Scan for the cell matching the given text and deliver its (x, y) coordinate at center. 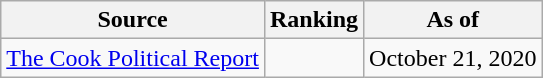
Source (133, 20)
The Cook Political Report (133, 58)
October 21, 2020 (453, 58)
As of (453, 20)
Ranking (314, 20)
